Identify which cell holds the provided text, then report its [X, Y] central coordinate. 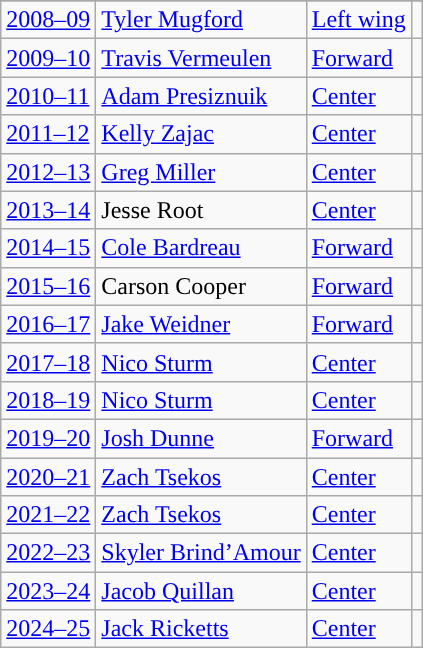
Jesse Root [201, 210]
2019–20 [48, 438]
2020–21 [48, 477]
2022–23 [48, 553]
2009–10 [48, 58]
2008–09 [48, 20]
Kelly Zajac [201, 134]
2011–12 [48, 134]
Jack Ricketts [201, 629]
2010–11 [48, 96]
2012–13 [48, 172]
Travis Vermeulen [201, 58]
Left wing [358, 20]
Cole Bardreau [201, 248]
Greg Miller [201, 172]
Tyler Mugford [201, 20]
Josh Dunne [201, 438]
2014–15 [48, 248]
2015–16 [48, 286]
Skyler Brind’Amour [201, 553]
Jake Weidner [201, 324]
2021–22 [48, 515]
2013–14 [48, 210]
Adam Presiznuik [201, 96]
2018–19 [48, 400]
2023–24 [48, 591]
2024–25 [48, 629]
Jacob Quillan [201, 591]
2017–18 [48, 362]
Carson Cooper [201, 286]
2016–17 [48, 324]
